Find where the given text appears and provide that cell's center as (x, y) coordinate. 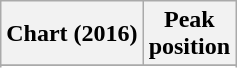
Peak position (189, 34)
Chart (2016) (72, 34)
